Determine the [x, y] coordinate at the center of the cell enclosing the given text.  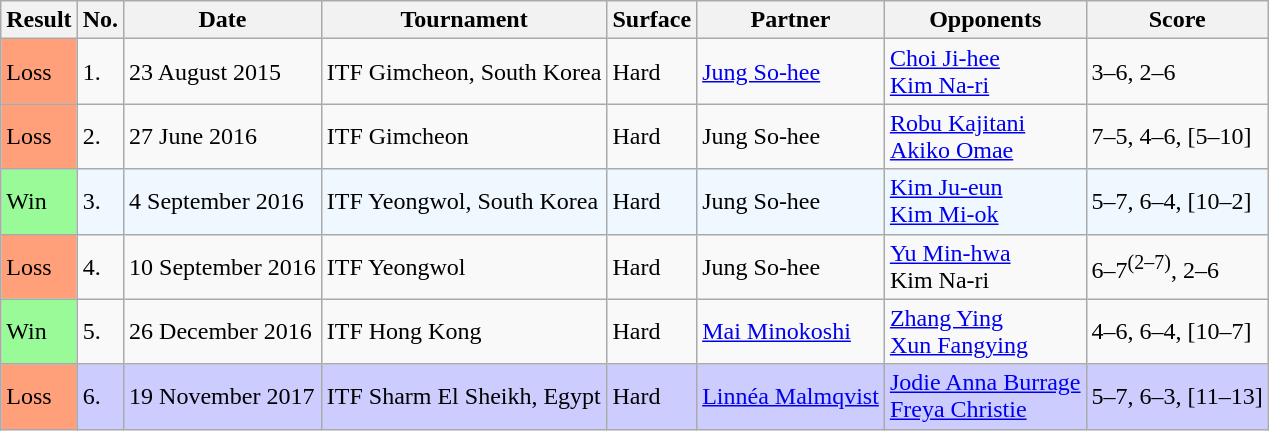
Jodie Anna Burrage Freya Christie [985, 396]
Opponents [985, 20]
Kim Ju-eun Kim Mi-ok [985, 202]
Zhang Ying Xun Fangying [985, 332]
3. [100, 202]
Surface [652, 20]
Date [223, 20]
19 November 2017 [223, 396]
ITF Hong Kong [464, 332]
5–7, 6–3, [11–13] [1177, 396]
4. [100, 266]
ITF Gimcheon, South Korea [464, 72]
Mai Minokoshi [791, 332]
Result [39, 20]
Score [1177, 20]
Linnéa Malmqvist [791, 396]
10 September 2016 [223, 266]
23 August 2015 [223, 72]
No. [100, 20]
7–5, 4–6, [5–10] [1177, 136]
26 December 2016 [223, 332]
ITF Sharm El Sheikh, Egypt [464, 396]
4 September 2016 [223, 202]
6–7(2–7), 2–6 [1177, 266]
Partner [791, 20]
27 June 2016 [223, 136]
6. [100, 396]
Robu Kajitani Akiko Omae [985, 136]
3–6, 2–6 [1177, 72]
ITF Yeongwol, South Korea [464, 202]
ITF Yeongwol [464, 266]
Tournament [464, 20]
Choi Ji-hee Kim Na-ri [985, 72]
ITF Gimcheon [464, 136]
Yu Min-hwa Kim Na-ri [985, 266]
4–6, 6–4, [10–7] [1177, 332]
1. [100, 72]
5–7, 6–4, [10–2] [1177, 202]
2. [100, 136]
5. [100, 332]
